Return the (x, y) coordinate for the center point of the cell that contains the specified text.  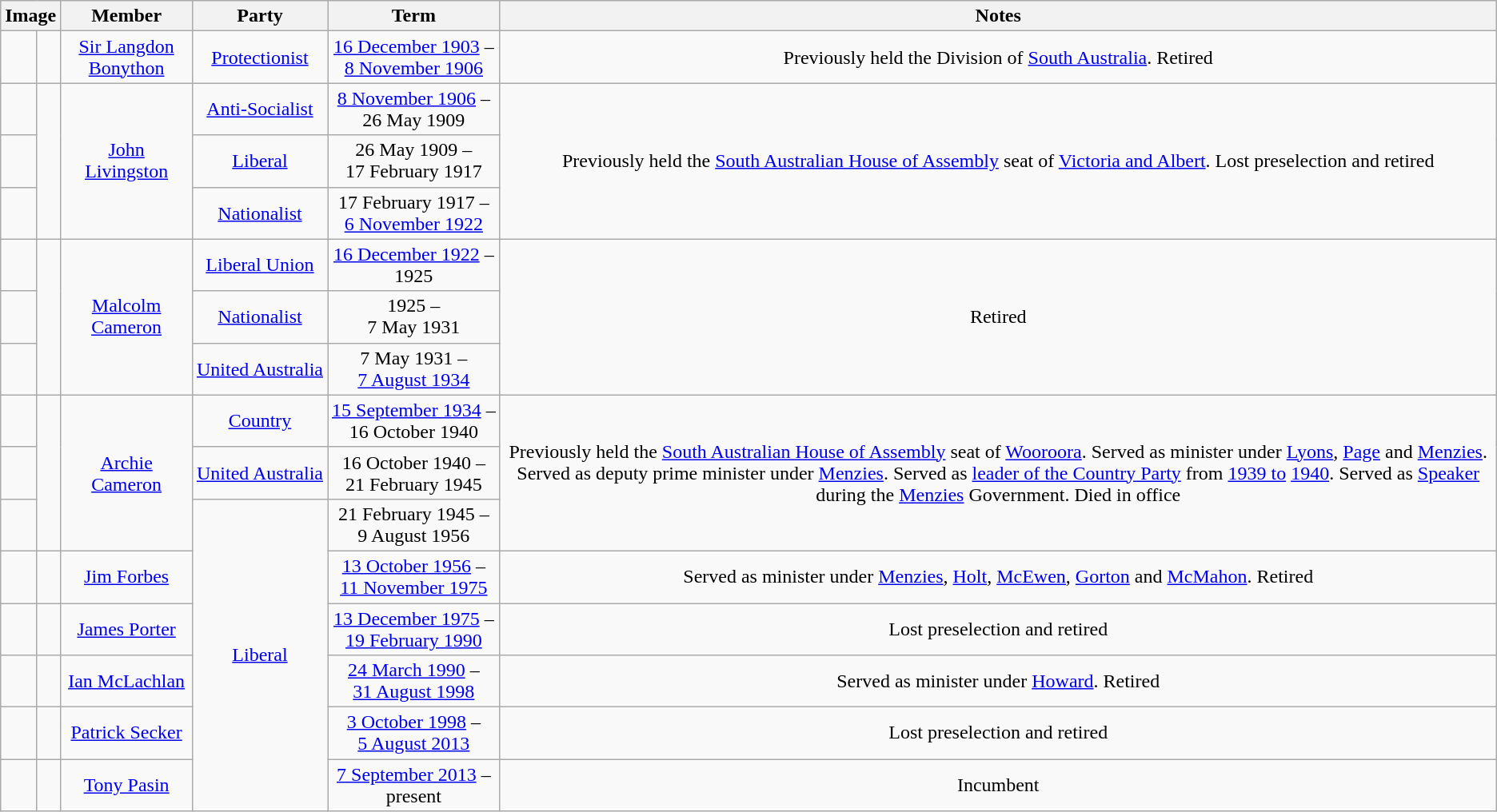
Country (259, 420)
Archie Cameron (126, 473)
Image (30, 16)
13 December 1975 –19 February 1990 (414, 628)
Anti-Socialist (259, 109)
16 December 1903 –8 November 1906 (414, 58)
Sir Langdon Bonython (126, 58)
13 October 1956 –11 November 1975 (414, 577)
Previously held the Division of South Australia. Retired (998, 58)
8 November 1906 –26 May 1909 (414, 109)
16 October 1940 –21 February 1945 (414, 473)
7 September 2013 –present (414, 785)
Previously held the South Australian House of Assembly seat of Victoria and Albert. Lost preselection and retired (998, 161)
John Livingston (126, 161)
Term (414, 16)
Party (259, 16)
Served as minister under Howard. Retired (998, 681)
Notes (998, 16)
Liberal Union (259, 265)
7 May 1931 –7 August 1934 (414, 369)
Member (126, 16)
1925 –7 May 1931 (414, 316)
Protectionist (259, 58)
James Porter (126, 628)
Tony Pasin (126, 785)
15 September 1934 –16 October 1940 (414, 420)
Jim Forbes (126, 577)
Served as minister under Menzies, Holt, McEwen, Gorton and McMahon. Retired (998, 577)
Ian McLachlan (126, 681)
16 December 1922 –1925 (414, 265)
Incumbent (998, 785)
Patrick Secker (126, 734)
Retired (998, 316)
21 February 1945 –9 August 1956 (414, 524)
3 October 1998 –5 August 2013 (414, 734)
24 March 1990 –31 August 1998 (414, 681)
Malcolm Cameron (126, 316)
17 February 1917 –6 November 1922 (414, 213)
26 May 1909 –17 February 1917 (414, 161)
